Return (X, Y) of the center of cell containing provided text 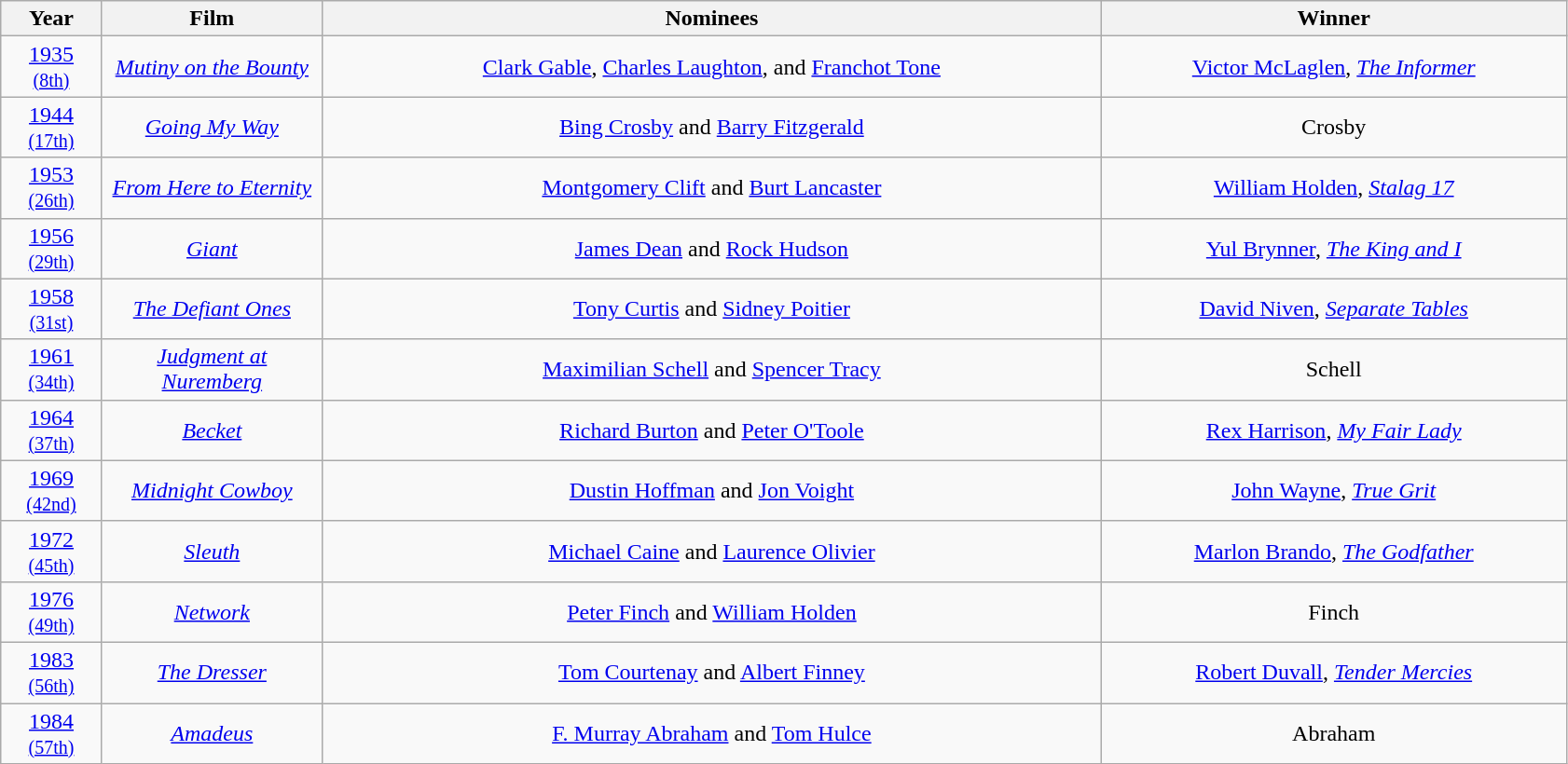
Year (52, 19)
Marlon Brando, The Godfather (1333, 552)
1958(31st) (52, 309)
Midnight Cowboy (212, 490)
Film (212, 19)
1976(49th) (52, 611)
1961(34th) (52, 369)
1953(26th) (52, 188)
Finch (1333, 611)
Clark Gable, Charles Laughton, and Franchot Tone (711, 67)
Tony Curtis and Sidney Poitier (711, 309)
Sleuth (212, 552)
Montgomery Clift and Burt Lancaster (711, 188)
1984(57th) (52, 732)
John Wayne, True Grit (1333, 490)
Abraham (1333, 732)
1969(42nd) (52, 490)
Winner (1333, 19)
Yul Brynner, The King and I (1333, 248)
The Defiant Ones (212, 309)
F. Murray Abraham and Tom Hulce (711, 732)
Judgment at Nuremberg (212, 369)
Michael Caine and Laurence Olivier (711, 552)
Becket (212, 430)
Amadeus (212, 732)
Network (212, 611)
The Dresser (212, 673)
Peter Finch and William Holden (711, 611)
1972(45th) (52, 552)
Richard Burton and Peter O'Toole (711, 430)
1956(29th) (52, 248)
Victor McLaglen, The Informer (1333, 67)
James Dean and Rock Hudson (711, 248)
Nominees (711, 19)
William Holden, Stalag 17 (1333, 188)
Crosby (1333, 127)
Mutiny on the Bounty (212, 67)
Rex Harrison, My Fair Lady (1333, 430)
1964(37th) (52, 430)
Tom Courtenay and Albert Finney (711, 673)
Dustin Hoffman and Jon Voight (711, 490)
Bing Crosby and Barry Fitzgerald (711, 127)
From Here to Eternity (212, 188)
Schell (1333, 369)
Going My Way (212, 127)
David Niven, Separate Tables (1333, 309)
Robert Duvall, Tender Mercies (1333, 673)
1944(17th) (52, 127)
Maximilian Schell and Spencer Tracy (711, 369)
Giant (212, 248)
1935(8th) (52, 67)
1983(56th) (52, 673)
